Detect which cell encompasses the target text, then output its (x, y) center coordinate. 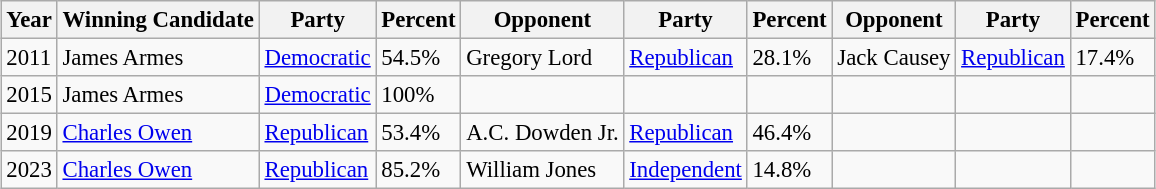
Independent (686, 170)
Winning Candidate (158, 20)
28.1% (790, 57)
2019 (29, 133)
53.4% (418, 133)
A.C. Dowden Jr. (542, 133)
2023 (29, 170)
Gregory Lord (542, 57)
2011 (29, 57)
100% (418, 95)
Jack Causey (894, 57)
Year (29, 20)
William Jones (542, 170)
2015 (29, 95)
46.4% (790, 133)
17.4% (1112, 57)
54.5% (418, 57)
14.8% (790, 170)
85.2% (418, 170)
